Pinpoint the cell where the given text exists, returning its (x, y) midpoint coordinate. 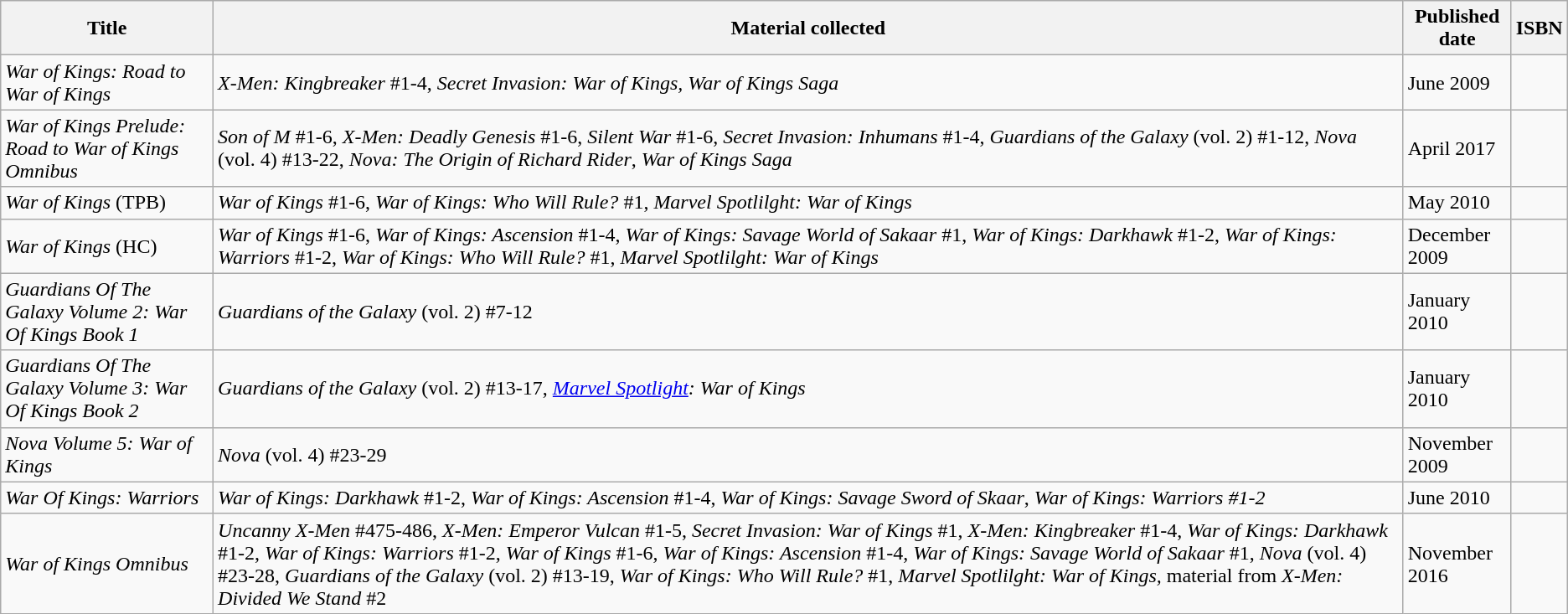
April 2017 (1457, 148)
December 2009 (1457, 246)
November 2016 (1457, 563)
War of Kings Omnibus (107, 563)
Nova Volume 5: War of Kings (107, 454)
Published date (1457, 28)
War of Kings: Darkhawk #1-2, War of Kings: Ascension #1-4, War of Kings: Savage Sword of Skaar, War of Kings: Warriors #1-2 (809, 498)
Guardians Of The Galaxy Volume 2: War Of Kings Book 1 (107, 312)
ISBN (1540, 28)
War of Kings (HC) (107, 246)
Title (107, 28)
Guardians of the Galaxy (vol. 2) #7-12 (809, 312)
Guardians Of The Galaxy Volume 3: War Of Kings Book 2 (107, 389)
War of Kings #1-6, War of Kings: Who Will Rule? #1, Marvel Spotlilght: War of Kings (809, 203)
War Of Kings: Warriors (107, 498)
November 2009 (1457, 454)
Guardians of the Galaxy (vol. 2) #13-17, Marvel Spotlight: War of Kings (809, 389)
June 2009 (1457, 82)
War of Kings Prelude: Road to War of Kings Omnibus (107, 148)
May 2010 (1457, 203)
X-Men: Kingbreaker #1-4, Secret Invasion: War of Kings, War of Kings Saga (809, 82)
June 2010 (1457, 498)
War of Kings: Road to War of Kings (107, 82)
War of Kings (TPB) (107, 203)
Nova (vol. 4) #23-29 (809, 454)
Material collected (809, 28)
